Determine the [X, Y] coordinate at the center of the cell enclosing the given text.  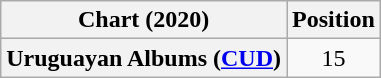
Uruguayan Albums (CUD) [144, 58]
Position [334, 20]
15 [334, 58]
Chart (2020) [144, 20]
